From the cell containing the given text, extract its center point as [X, Y] coordinate. 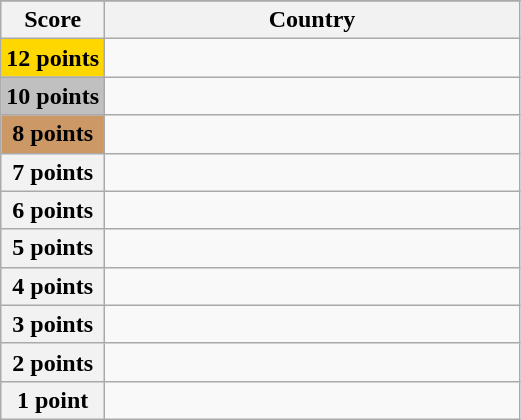
2 points [53, 362]
12 points [53, 58]
6 points [53, 210]
Score [53, 20]
10 points [53, 96]
3 points [53, 324]
8 points [53, 134]
Country [312, 20]
7 points [53, 172]
5 points [53, 248]
1 point [53, 400]
4 points [53, 286]
